Capture the cell that displays the provided text and extract its [x, y] central coordinate. 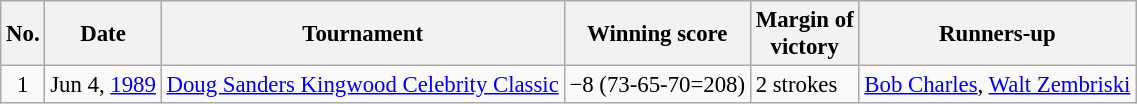
−8 (73-65-70=208) [657, 85]
Margin ofvictory [804, 34]
Bob Charles, Walt Zembriski [998, 85]
Tournament [362, 34]
No. [23, 34]
Jun 4, 1989 [103, 85]
Runners-up [998, 34]
Doug Sanders Kingwood Celebrity Classic [362, 85]
1 [23, 85]
Date [103, 34]
Winning score [657, 34]
2 strokes [804, 85]
